Output the (x, y) coordinate of the center of the cell containing the given text.  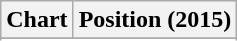
Chart (37, 20)
Position (2015) (155, 20)
